Locate the cell with the specified text and output its (X, Y) center coordinate. 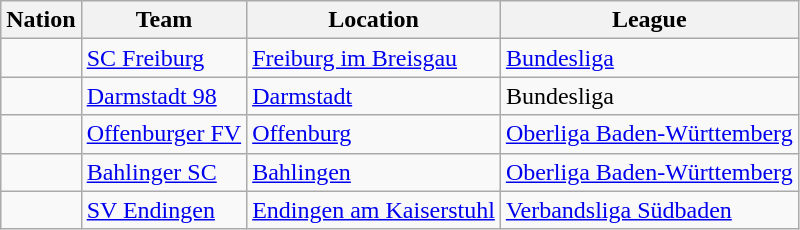
SV Endingen (164, 210)
Location (374, 20)
Endingen am Kaiserstuhl (374, 210)
Team (164, 20)
Bahlinger SC (164, 172)
Freiburg im Breisgau (374, 58)
SC Freiburg (164, 58)
Bahlingen (374, 172)
Darmstadt (374, 96)
League (649, 20)
Offenburger FV (164, 134)
Verbandsliga Südbaden (649, 210)
Offenburg (374, 134)
Darmstadt 98 (164, 96)
Nation (41, 20)
